Scan for the cell matching the given text and deliver its (X, Y) coordinate at center. 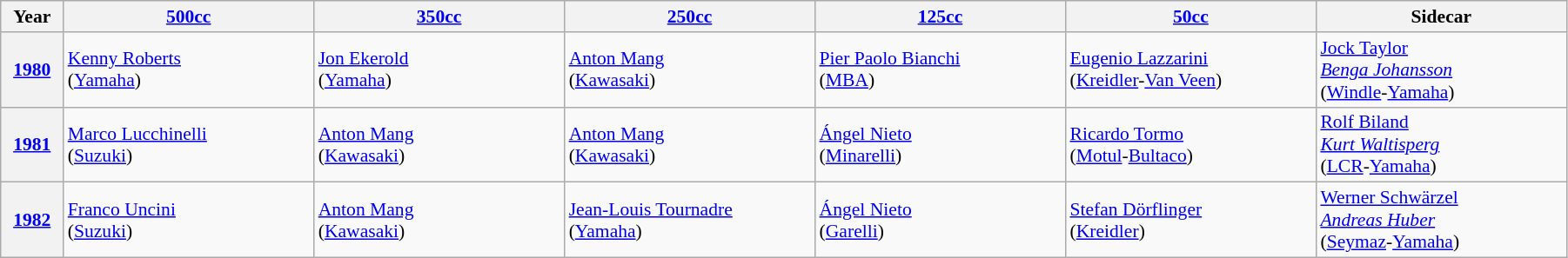
Ángel Nieto(Garelli) (941, 221)
50cc (1190, 17)
Sidecar (1441, 17)
Jock Taylor Benga Johansson(Windle-Yamaha) (1441, 69)
Eugenio Lazzarini(Kreidler-Van Veen) (1190, 69)
Ángel Nieto(Minarelli) (941, 144)
350cc (439, 17)
Rolf Biland Kurt Waltisperg(LCR-Yamaha) (1441, 144)
1981 (32, 144)
500cc (189, 17)
Year (32, 17)
Ricardo Tormo(Motul-Bultaco) (1190, 144)
125cc (941, 17)
Werner Schwärzel Andreas Huber(Seymaz-Yamaha) (1441, 221)
1980 (32, 69)
Pier Paolo Bianchi(MBA) (941, 69)
Kenny Roberts(Yamaha) (189, 69)
Franco Uncini(Suzuki) (189, 221)
Stefan Dörflinger(Kreidler) (1190, 221)
250cc (690, 17)
1982 (32, 221)
Jon Ekerold(Yamaha) (439, 69)
Jean-Louis Tournadre(Yamaha) (690, 221)
Marco Lucchinelli(Suzuki) (189, 144)
